Extract the (X, Y) coordinate from the center of the cell holding the provided text.  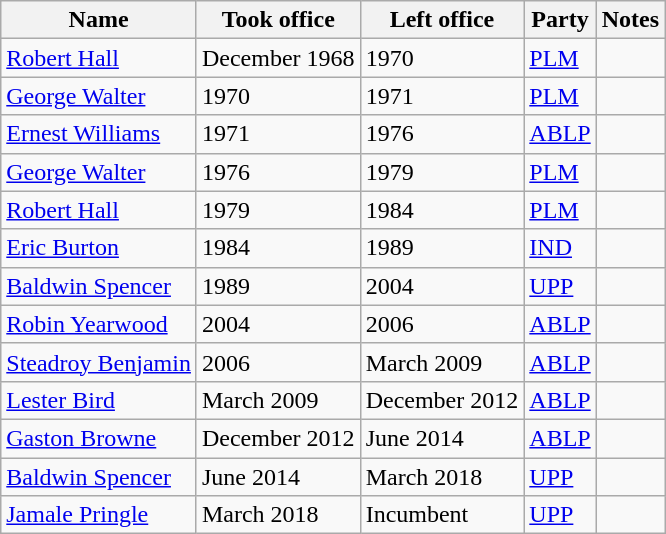
Left office (442, 20)
Notes (630, 20)
Took office (278, 20)
December 1968 (278, 58)
Jamale Pringle (99, 515)
Gaston Browne (99, 438)
Steadroy Benjamin (99, 362)
Incumbent (442, 515)
Robin Yearwood (99, 324)
Lester Bird (99, 400)
IND (560, 248)
Party (560, 20)
Ernest Williams (99, 134)
Name (99, 20)
Eric Burton (99, 248)
